Provide the (x, y) coordinate of the cell's center where the given text is located.  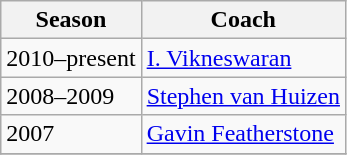
Stephen van Huizen (243, 96)
2008–2009 (71, 96)
Season (71, 20)
I. Vikneswaran (243, 58)
2007 (71, 134)
Gavin Featherstone (243, 134)
2010–present (71, 58)
Coach (243, 20)
